Search for the cell housing the specified text and yield its (X, Y) center coordinate. 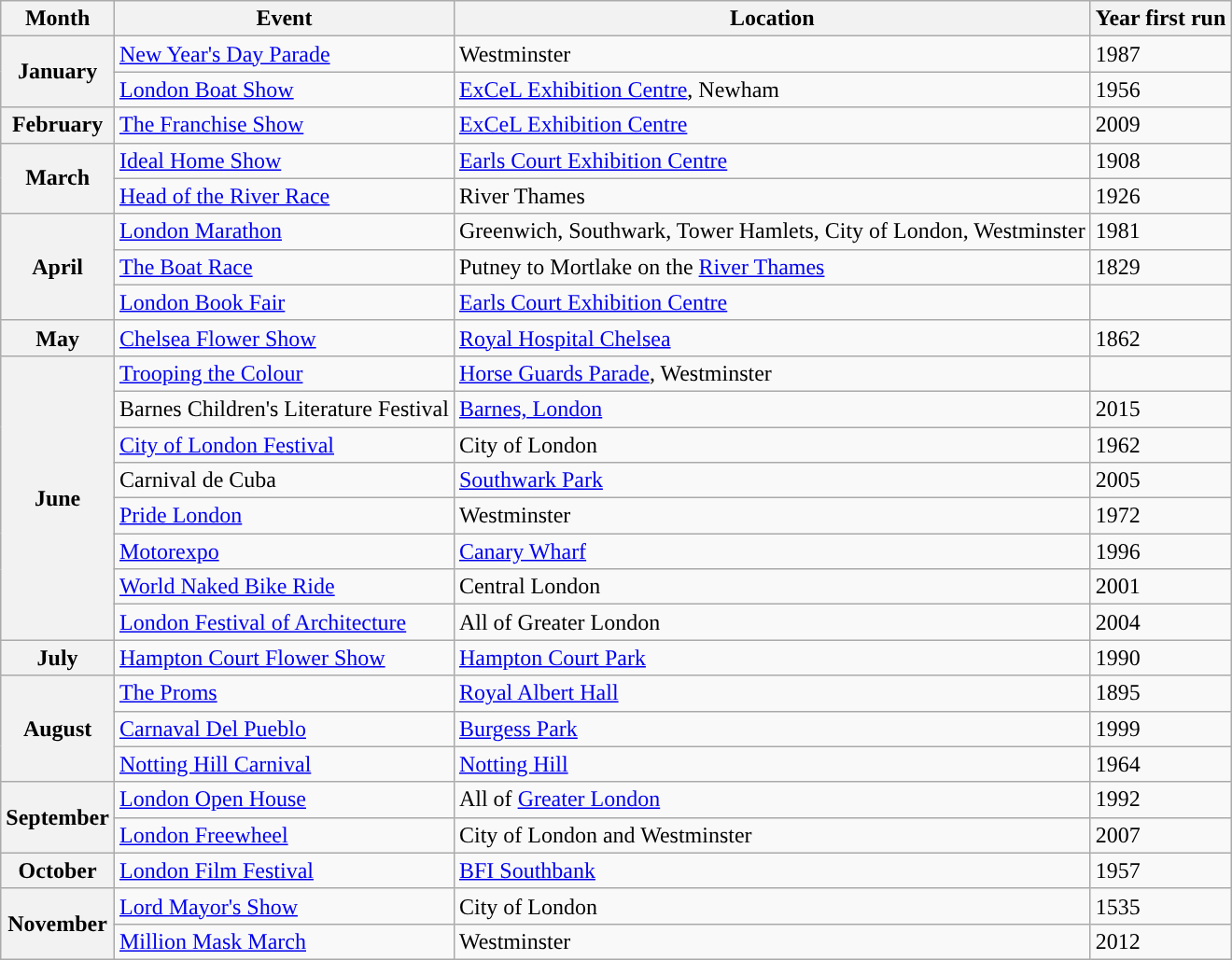
Chelsea Flower Show (284, 338)
1972 (1161, 516)
Hampton Court Flower Show (284, 658)
1981 (1161, 231)
London Festival of Architecture (284, 622)
2005 (1161, 480)
May (58, 338)
Ideal Home Show (284, 160)
Hampton Court Park (772, 658)
Head of the River Race (284, 196)
The Franchise Show (284, 125)
1908 (1161, 160)
2007 (1161, 835)
2012 (1161, 941)
1990 (1161, 658)
Notting Hill (772, 764)
London Freewheel (284, 835)
2009 (1161, 125)
Notting Hill Carnival (284, 764)
City of London Festival (284, 445)
January (58, 72)
City of London and Westminster (772, 835)
July (58, 658)
Trooping the Colour (284, 373)
1957 (1161, 870)
Carnival de Cuba (284, 480)
New Year's Day Parade (284, 54)
River Thames (772, 196)
1964 (1161, 764)
London Book Fair (284, 302)
London Marathon (284, 231)
1895 (1161, 693)
Month (58, 19)
Motorexpo (284, 551)
The Boat Race (284, 267)
Barnes, London (772, 409)
1999 (1161, 729)
Central London (772, 587)
August (58, 729)
March (58, 178)
BFI Southbank (772, 870)
2004 (1161, 622)
Southwark Park (772, 480)
Million Mask March (284, 941)
Year first run (1161, 19)
1962 (1161, 445)
1992 (1161, 800)
1996 (1161, 551)
Burgess Park (772, 729)
Location (772, 19)
Pride London (284, 516)
ExCeL Exhibition Centre, Newham (772, 90)
World Naked Bike Ride (284, 587)
Horse Guards Parade, Westminster (772, 373)
Carnaval Del Pueblo (284, 729)
Greenwich, Southwark, Tower Hamlets, City of London, Westminster (772, 231)
1829 (1161, 267)
April (58, 267)
1926 (1161, 196)
February (58, 125)
London Boat Show (284, 90)
November (58, 924)
Royal Albert Hall (772, 693)
Event (284, 19)
London Open House (284, 800)
1956 (1161, 90)
1862 (1161, 338)
2001 (1161, 587)
2015 (1161, 409)
ExCeL Exhibition Centre (772, 125)
Putney to Mortlake on the River Thames (772, 267)
Barnes Children's Literature Festival (284, 409)
Royal Hospital Chelsea (772, 338)
1535 (1161, 906)
Canary Wharf (772, 551)
June (58, 497)
September (58, 817)
Lord Mayor's Show (284, 906)
October (58, 870)
The Proms (284, 693)
1987 (1161, 54)
London Film Festival (284, 870)
